Scan for the cell matching the given text and deliver its (x, y) coordinate at center. 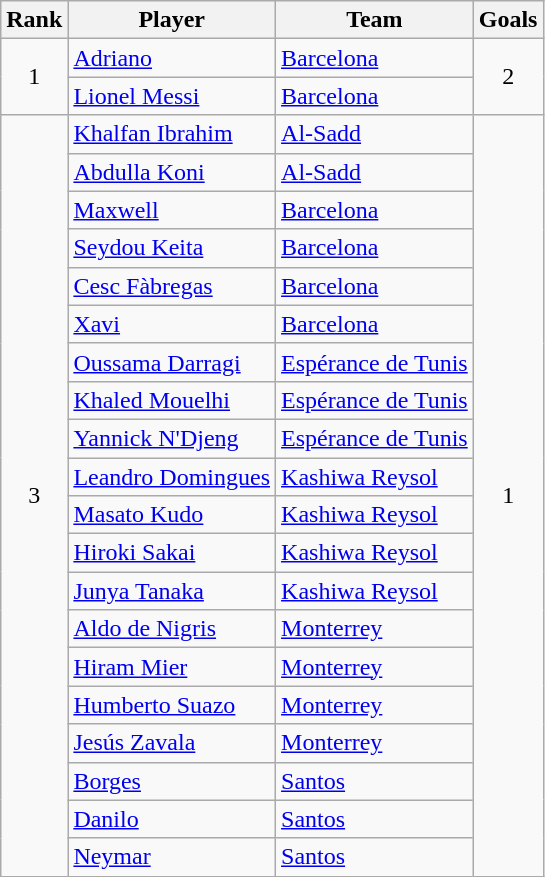
Aldo de Nigris (172, 629)
Danilo (172, 819)
Masato Kudo (172, 515)
Leandro Domingues (172, 477)
Khalfan Ibrahim (172, 134)
Yannick N'Djeng (172, 438)
Xavi (172, 324)
3 (34, 496)
Neymar (172, 857)
Lionel Messi (172, 96)
Abdulla Koni (172, 172)
Humberto Suazo (172, 705)
Team (375, 20)
Jesús Zavala (172, 743)
Hiroki Sakai (172, 553)
Junya Tanaka (172, 591)
Maxwell (172, 210)
Cesc Fàbregas (172, 286)
Goals (508, 20)
Seydou Keita (172, 248)
Adriano (172, 58)
Rank (34, 20)
Khaled Mouelhi (172, 400)
Player (172, 20)
2 (508, 77)
Oussama Darragi (172, 362)
Borges (172, 781)
Hiram Mier (172, 667)
